Find where the given text appears and provide that cell's center as [X, Y] coordinate. 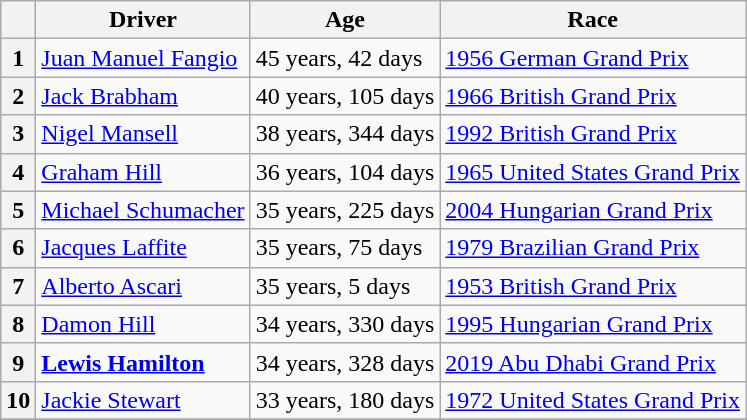
1979 Brazilian Grand Prix [593, 248]
Jacques Laffite [143, 248]
Jack Brabham [143, 96]
1992 British Grand Prix [593, 134]
Jackie Stewart [143, 400]
3 [18, 134]
45 years, 42 days [345, 58]
35 years, 225 days [345, 210]
Lewis Hamilton [143, 362]
8 [18, 324]
1966 British Grand Prix [593, 96]
Age [345, 20]
1995 Hungarian Grand Prix [593, 324]
40 years, 105 days [345, 96]
34 years, 330 days [345, 324]
9 [18, 362]
Race [593, 20]
5 [18, 210]
1972 United States Grand Prix [593, 400]
Alberto Ascari [143, 286]
38 years, 344 days [345, 134]
1 [18, 58]
33 years, 180 days [345, 400]
2 [18, 96]
6 [18, 248]
7 [18, 286]
Nigel Mansell [143, 134]
2004 Hungarian Grand Prix [593, 210]
35 years, 75 days [345, 248]
35 years, 5 days [345, 286]
36 years, 104 days [345, 172]
2019 Abu Dhabi Grand Prix [593, 362]
34 years, 328 days [345, 362]
1956 German Grand Prix [593, 58]
4 [18, 172]
Damon Hill [143, 324]
Graham Hill [143, 172]
1953 British Grand Prix [593, 286]
Driver [143, 20]
Juan Manuel Fangio [143, 58]
Michael Schumacher [143, 210]
1965 United States Grand Prix [593, 172]
10 [18, 400]
